Locate the cell with the specified text and output its (X, Y) center coordinate. 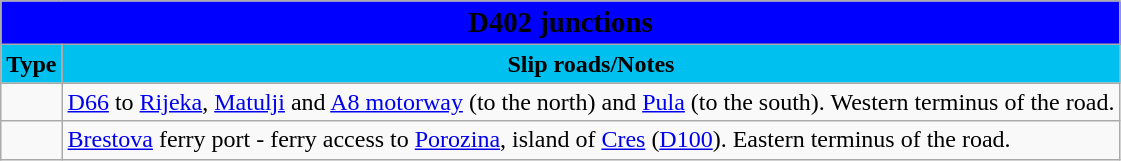
Slip roads/Notes (591, 64)
D66 to Rijeka, Matulji and A8 motorway (to the north) and Pula (to the south). Western terminus of the road. (591, 102)
D402 junctions (560, 23)
Type (32, 64)
Brestova ferry port - ferry access to Porozina, island of Cres (D100). Eastern terminus of the road. (591, 140)
